Find where the given text appears and provide that cell's center as [X, Y] coordinate. 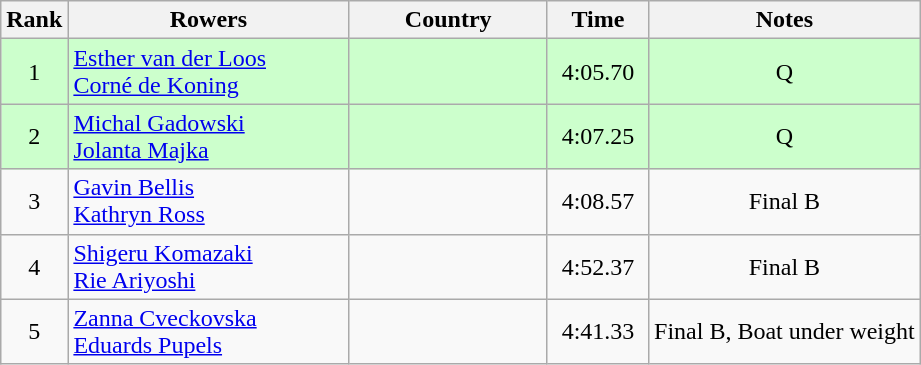
Gavin BellisKathryn Ross [208, 202]
Rowers [208, 20]
Zanna CveckovskaEduards Pupels [208, 332]
2 [34, 136]
4 [34, 266]
3 [34, 202]
4:08.57 [598, 202]
1 [34, 72]
Time [598, 20]
Notes [785, 20]
4:52.37 [598, 266]
Rank [34, 20]
4:41.33 [598, 332]
Shigeru KomazakiRie Ariyoshi [208, 266]
Michal GadowskiJolanta Majka [208, 136]
Esther van der LoosCorné de Koning [208, 72]
Final B, Boat under weight [785, 332]
Country [448, 20]
4:07.25 [598, 136]
4:05.70 [598, 72]
5 [34, 332]
